Detect which cell encompasses the target text, then output its (x, y) center coordinate. 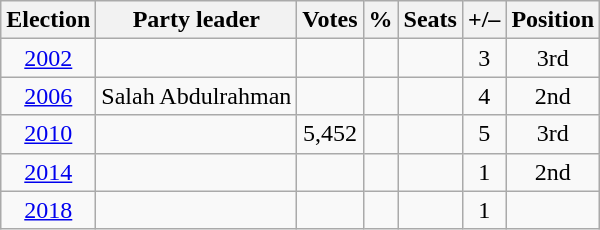
+/– (484, 20)
2010 (48, 134)
5,452 (330, 134)
Salah Abdulrahman (196, 96)
5 (484, 134)
2006 (48, 96)
2002 (48, 58)
3 (484, 58)
Seats (430, 20)
4 (484, 96)
Election (48, 20)
Party leader (196, 20)
% (380, 20)
2018 (48, 210)
Position (553, 20)
Votes (330, 20)
2014 (48, 172)
